Capture the cell that displays the provided text and extract its [X, Y] central coordinate. 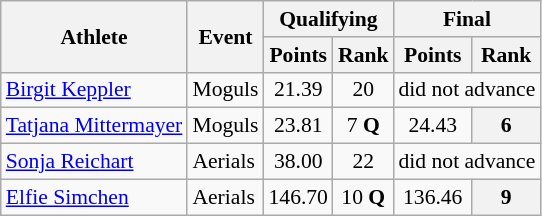
Tatjana Mittermayer [94, 126]
Final [468, 19]
9 [506, 197]
Athlete [94, 36]
Event [225, 36]
146.70 [298, 197]
Birgit Keppler [94, 90]
24.43 [433, 126]
22 [364, 162]
Elfie Simchen [94, 197]
38.00 [298, 162]
Qualifying [328, 19]
10 Q [364, 197]
6 [506, 126]
Sonja Reichart [94, 162]
21.39 [298, 90]
23.81 [298, 126]
136.46 [433, 197]
7 Q [364, 126]
20 [364, 90]
